Return the (X, Y) coordinate for the center point of the cell that contains the specified text.  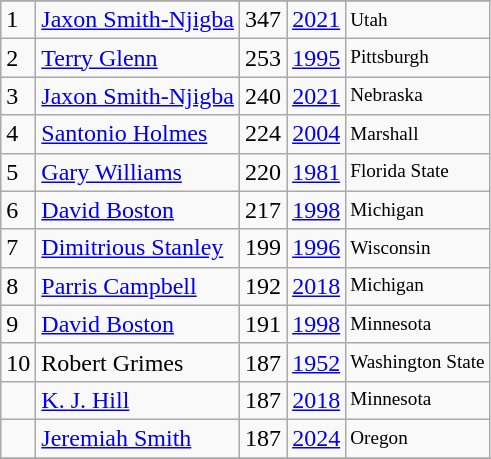
Nebraska (418, 96)
Washington State (418, 362)
1981 (316, 172)
1995 (316, 58)
9 (18, 324)
4 (18, 134)
253 (264, 58)
5 (18, 172)
224 (264, 134)
220 (264, 172)
Florida State (418, 172)
Gary Williams (138, 172)
347 (264, 20)
2 (18, 58)
Terry Glenn (138, 58)
10 (18, 362)
7 (18, 248)
217 (264, 210)
Wisconsin (418, 248)
Parris Campbell (138, 286)
240 (264, 96)
2024 (316, 438)
8 (18, 286)
2004 (316, 134)
1952 (316, 362)
192 (264, 286)
Dimitrious Stanley (138, 248)
1 (18, 20)
Pittsburgh (418, 58)
Oregon (418, 438)
191 (264, 324)
Jeremiah Smith (138, 438)
1996 (316, 248)
6 (18, 210)
Robert Grimes (138, 362)
Santonio Holmes (138, 134)
3 (18, 96)
Utah (418, 20)
Marshall (418, 134)
K. J. Hill (138, 400)
199 (264, 248)
